Detect which cell encompasses the target text, then output its (x, y) center coordinate. 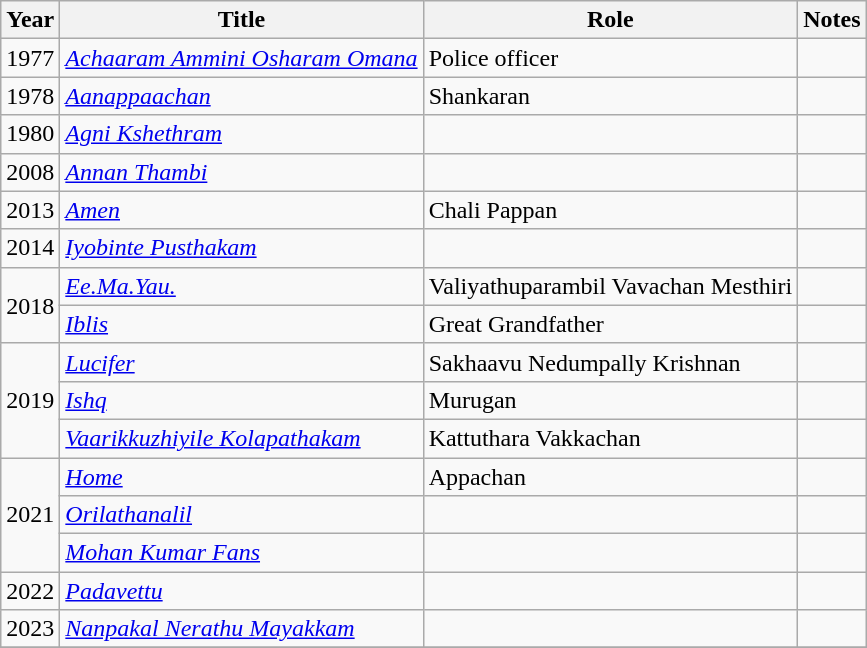
Home (242, 477)
Great Grandfather (610, 324)
Vaarikkuzhiyile Kolapathakam (242, 438)
Iyobinte Pusthakam (242, 248)
Ee.Ma.Yau. (242, 286)
2013 (30, 210)
Orilathanalil (242, 515)
2018 (30, 305)
Iblis (242, 324)
2021 (30, 515)
Year (30, 20)
Mohan Kumar Fans (242, 553)
Valiyathuparambil Vavachan Mesthiri (610, 286)
1980 (30, 134)
2014 (30, 248)
Notes (832, 20)
Lucifer (242, 362)
Role (610, 20)
Ishq (242, 400)
Title (242, 20)
Kattuthara Vakkachan (610, 438)
Sakhaavu Nedumpally Krishnan (610, 362)
2019 (30, 400)
Chali Pappan (610, 210)
Nanpakal Nerathu Mayakkam (242, 629)
Aanappaachan (242, 96)
1977 (30, 58)
Murugan (610, 400)
1978 (30, 96)
Annan Thambi (242, 172)
Agni Kshethram (242, 134)
2023 (30, 629)
Padavettu (242, 591)
Amen (242, 210)
Police officer (610, 58)
2022 (30, 591)
Achaaram Ammini Osharam Omana (242, 58)
Shankaran (610, 96)
2008 (30, 172)
Appachan (610, 477)
